Extract the (X, Y) coordinate from the center of the cell holding the provided text.  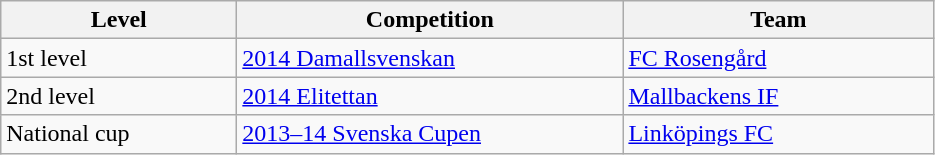
Level (119, 20)
Linköpings FC (778, 134)
1st level (119, 58)
2014 Elitettan (430, 96)
Mallbackens IF (778, 96)
2013–14 Svenska Cupen (430, 134)
National cup (119, 134)
FC Rosengård (778, 58)
Competition (430, 20)
Team (778, 20)
2014 Damallsvenskan (430, 58)
2nd level (119, 96)
